From the cell containing the given text, extract its center point as (x, y) coordinate. 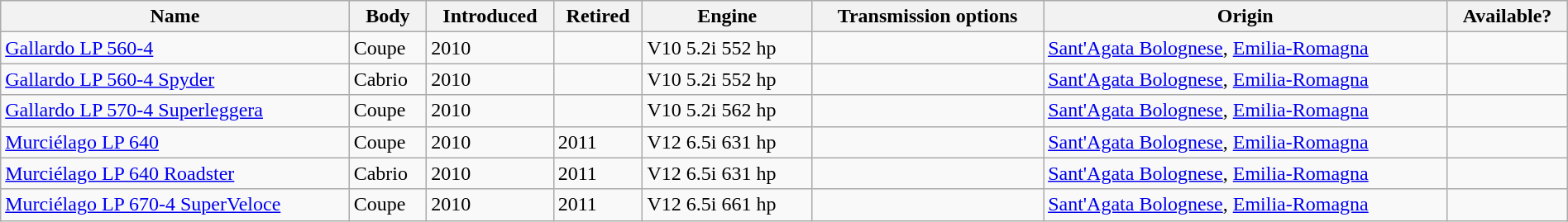
Engine (728, 17)
Available? (1507, 17)
Murciélago LP 670-4 SuperVeloce (175, 205)
Name (175, 17)
Gallardo LP 560-4 Spyder (175, 79)
Murciélago LP 640 Roadster (175, 173)
Introduced (490, 17)
V10 5.2i 562 hp (728, 111)
Body (388, 17)
Retired (598, 17)
Murciélago LP 640 (175, 142)
V12 6.5i 661 hp (728, 205)
Gallardo LP 570-4 Superleggera (175, 111)
Transmission options (928, 17)
Gallardo LP 560-4 (175, 48)
Origin (1245, 17)
